Locate the cell with the specified text and output its [X, Y] center coordinate. 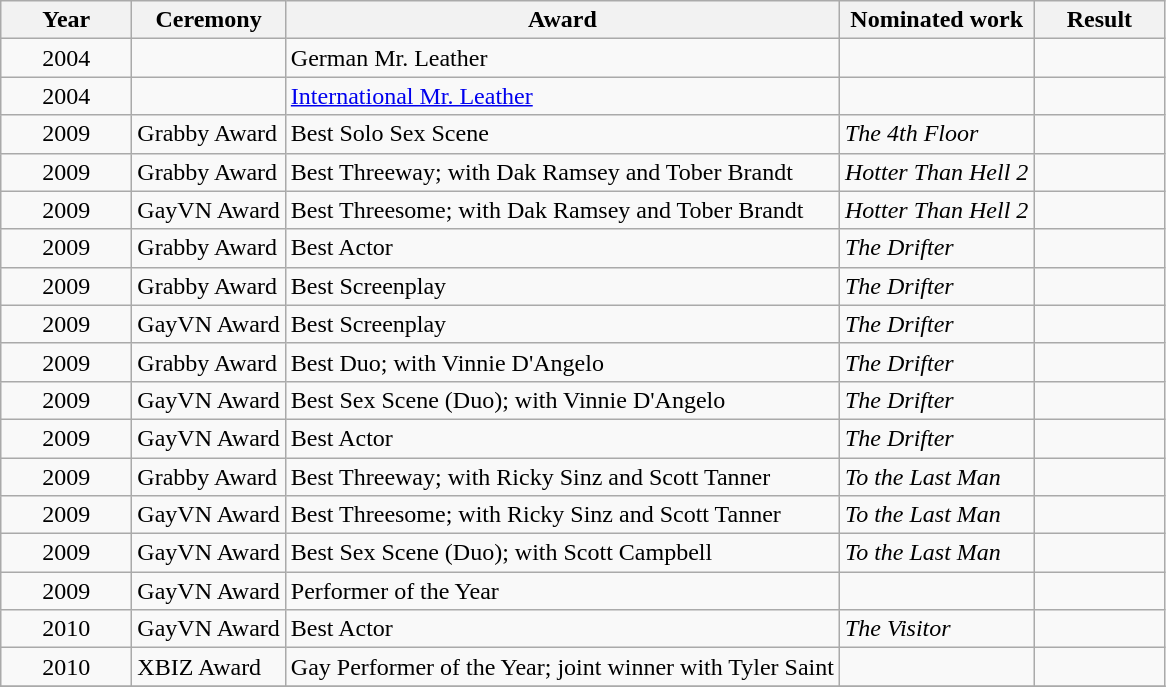
Best Duo; with Vinnie D'Angelo [562, 362]
Ceremony [208, 20]
The Visitor [936, 629]
Award [562, 20]
Year [66, 20]
Best Sex Scene (Duo); with Vinnie D'Angelo [562, 400]
The 4th Floor [936, 134]
German Mr. Leather [562, 58]
Best Threesome; with Ricky Sinz and Scott Tanner [562, 515]
Best Sex Scene (Duo); with Scott Campbell [562, 553]
Nominated work [936, 20]
Best Threeway; with Dak Ramsey and Tober Brandt [562, 172]
XBIZ Award [208, 667]
Gay Performer of the Year; joint winner with Tyler Saint [562, 667]
Best Threesome; with Dak Ramsey and Tober Brandt [562, 210]
Result [1100, 20]
Best Solo Sex Scene [562, 134]
Performer of the Year [562, 591]
International Mr. Leather [562, 96]
Best Threeway; with Ricky Sinz and Scott Tanner [562, 477]
